Capture the cell that displays the provided text and extract its (X, Y) central coordinate. 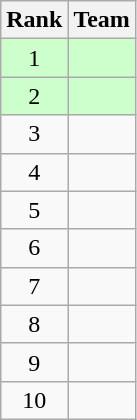
4 (34, 172)
2 (34, 96)
9 (34, 362)
10 (34, 400)
7 (34, 286)
1 (34, 58)
3 (34, 134)
5 (34, 210)
Rank (34, 20)
Team (102, 20)
6 (34, 248)
8 (34, 324)
